From the cell containing the given text, extract its center point as [X, Y] coordinate. 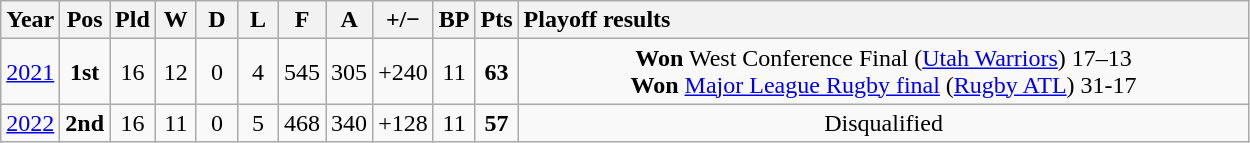
F [302, 20]
2022 [30, 123]
340 [350, 123]
Pos [85, 20]
545 [302, 72]
468 [302, 123]
A [350, 20]
4 [258, 72]
1st [85, 72]
D [216, 20]
L [258, 20]
Year [30, 20]
+240 [404, 72]
Disqualified [884, 123]
+128 [404, 123]
12 [176, 72]
57 [496, 123]
Pld [133, 20]
+/− [404, 20]
Playoff results [884, 20]
63 [496, 72]
Pts [496, 20]
W [176, 20]
Won West Conference Final (Utah Warriors) 17–13 Won Major League Rugby final (Rugby ATL) 31-17 [884, 72]
2021 [30, 72]
5 [258, 123]
305 [350, 72]
BP [454, 20]
2nd [85, 123]
